Find where the given text appears and provide that cell's center as [X, Y] coordinate. 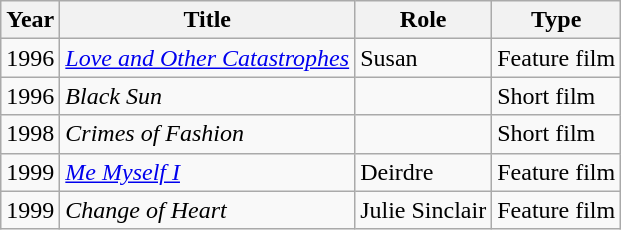
Me Myself I [208, 172]
Year [30, 20]
Type [556, 20]
Susan [424, 58]
Role [424, 20]
Julie Sinclair [424, 210]
Black Sun [208, 96]
Title [208, 20]
Deirdre [424, 172]
Change of Heart [208, 210]
Crimes of Fashion [208, 134]
1998 [30, 134]
Love and Other Catastrophes [208, 58]
